Detect which cell encompasses the target text, then output its (X, Y) center coordinate. 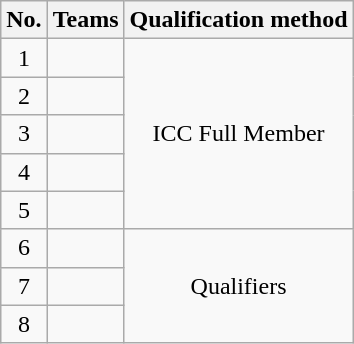
Qualification method (238, 20)
4 (24, 172)
Teams (86, 20)
7 (24, 286)
8 (24, 324)
ICC Full Member (238, 134)
2 (24, 96)
Qualifiers (238, 286)
5 (24, 210)
1 (24, 58)
No. (24, 20)
3 (24, 134)
6 (24, 248)
